Provide the [x, y] coordinate of the cell's center where the given text is located.  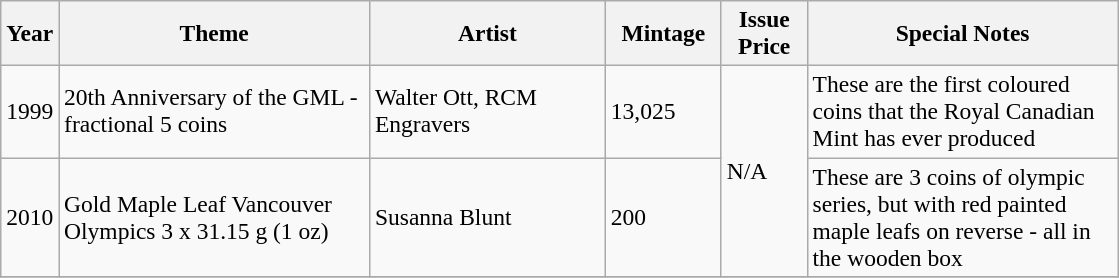
Mintage [663, 32]
Artist [488, 32]
1999 [30, 111]
Theme [214, 32]
2010 [30, 216]
20th Anniversary of the GML - fractional 5 coins [214, 111]
Walter Ott, RCM Engravers [488, 111]
Special Notes [962, 32]
Susanna Blunt [488, 216]
Gold Maple Leaf Vancouver Olympics 3 x 31.15 g (1 oz) [214, 216]
Year [30, 32]
13,025 [663, 111]
These are 3 coins of olympic series, but with red painted maple leafs on reverse - all in the wooden box [962, 216]
200 [663, 216]
These are the first coloured coins that the Royal Canadian Mint has ever produced [962, 111]
Issue Price [764, 32]
N/A [764, 170]
